Extract the [X, Y] coordinate from the center of the cell holding the provided text.  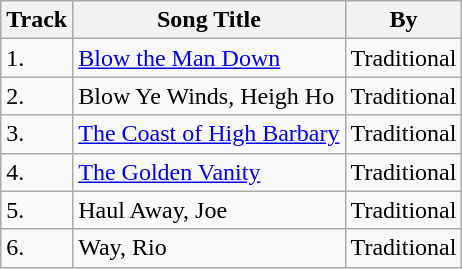
The Coast of High Barbary [209, 134]
Track [37, 20]
2. [37, 96]
By [404, 20]
The Golden Vanity [209, 172]
3. [37, 134]
Blow Ye Winds, Heigh Ho [209, 96]
5. [37, 210]
Blow the Man Down [209, 58]
Haul Away, Joe [209, 210]
1. [37, 58]
Way, Rio [209, 248]
4. [37, 172]
Song Title [209, 20]
6. [37, 248]
